Return the (X, Y) coordinate for the center point of the cell that contains the specified text.  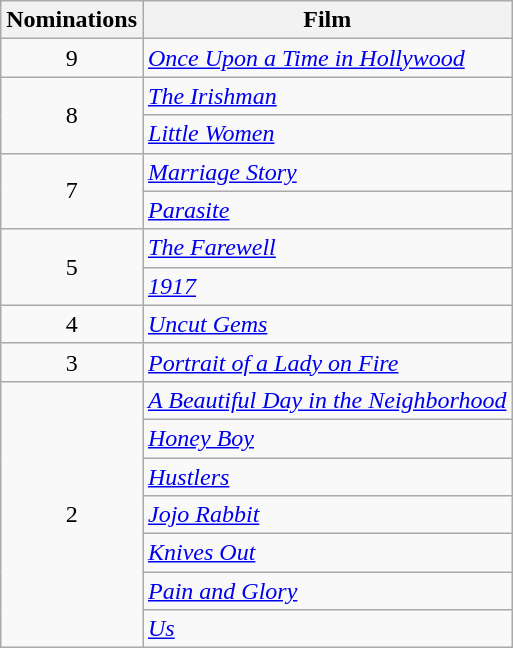
Nominations (72, 20)
Jojo Rabbit (326, 515)
8 (72, 115)
Little Women (326, 134)
7 (72, 191)
Honey Boy (326, 438)
Once Upon a Time in Hollywood (326, 58)
Marriage Story (326, 172)
Portrait of a Lady on Fire (326, 362)
The Irishman (326, 96)
1917 (326, 286)
2 (72, 514)
Knives Out (326, 553)
5 (72, 267)
3 (72, 362)
The Farewell (326, 248)
Pain and Glory (326, 591)
Parasite (326, 210)
Uncut Gems (326, 324)
9 (72, 58)
4 (72, 324)
A Beautiful Day in the Neighborhood (326, 400)
Us (326, 629)
Film (326, 20)
Hustlers (326, 477)
